Detect which cell encompasses the target text, then output its (x, y) center coordinate. 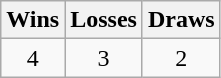
Draws (181, 20)
4 (33, 58)
Losses (104, 20)
Wins (33, 20)
2 (181, 58)
3 (104, 58)
